Locate the cell with the specified text and output its (x, y) center coordinate. 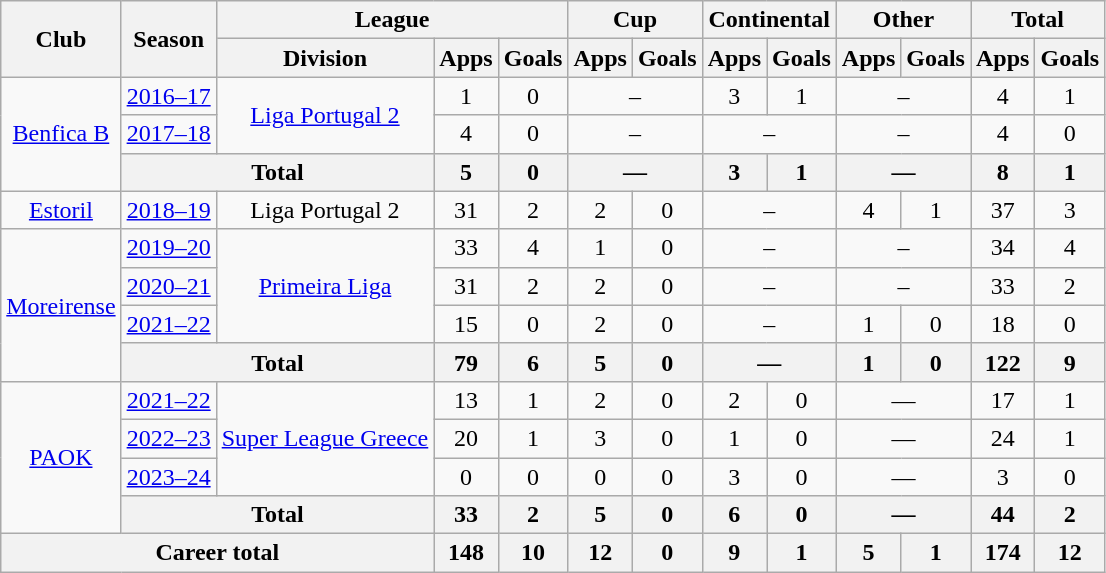
2020–21 (168, 286)
Benfica B (61, 134)
44 (1002, 515)
PAOK (61, 457)
Other (903, 20)
15 (466, 324)
13 (466, 400)
79 (466, 362)
37 (1002, 210)
Career total (218, 553)
2022–23 (168, 438)
Cup (635, 20)
10 (533, 553)
League (392, 20)
122 (1002, 362)
Division (325, 58)
17 (1002, 400)
Moreirense (61, 305)
2019–20 (168, 248)
148 (466, 553)
2023–24 (168, 477)
8 (1002, 172)
24 (1002, 438)
34 (1002, 248)
2016–17 (168, 96)
2017–18 (168, 134)
Club (61, 39)
Continental (769, 20)
174 (1002, 553)
Primeira Liga (325, 286)
18 (1002, 324)
Super League Greece (325, 438)
Season (168, 39)
2018–19 (168, 210)
Estoril (61, 210)
20 (466, 438)
